For the text-containing cell, return its midpoint in [X, Y] coordinate format. 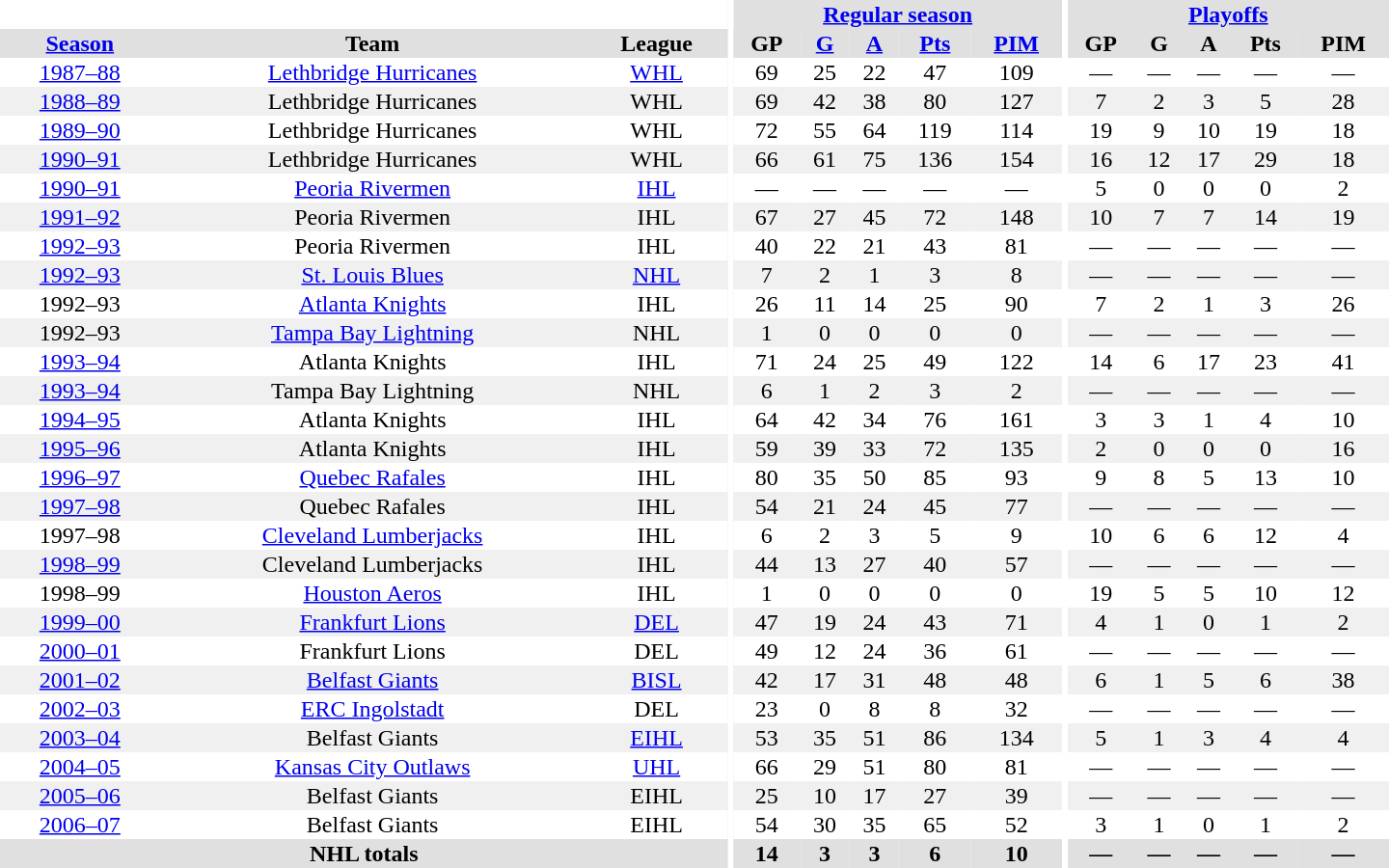
44 [766, 564]
90 [1017, 304]
NHL totals [365, 854]
34 [874, 420]
1994–95 [80, 420]
2003–04 [80, 738]
28 [1343, 101]
32 [1017, 709]
UHL [657, 767]
59 [766, 448]
36 [935, 651]
1996–97 [80, 477]
77 [1017, 506]
1991–92 [80, 217]
2004–05 [80, 767]
Playoffs [1229, 14]
Houston Aeros [372, 593]
30 [824, 825]
1989–90 [80, 130]
2006–07 [80, 825]
League [657, 43]
St. Louis Blues [372, 275]
135 [1017, 448]
55 [824, 130]
2005–06 [80, 796]
1999–00 [80, 622]
75 [874, 159]
2002–03 [80, 709]
134 [1017, 738]
67 [766, 217]
41 [1343, 362]
1995–96 [80, 448]
136 [935, 159]
53 [766, 738]
50 [874, 477]
86 [935, 738]
Season [80, 43]
76 [935, 420]
1987–88 [80, 72]
11 [824, 304]
1988–89 [80, 101]
161 [1017, 420]
31 [874, 680]
ERC Ingolstadt [372, 709]
65 [935, 825]
154 [1017, 159]
33 [874, 448]
122 [1017, 362]
52 [1017, 825]
Team [372, 43]
93 [1017, 477]
85 [935, 477]
Kansas City Outlaws [372, 767]
57 [1017, 564]
109 [1017, 72]
114 [1017, 130]
119 [935, 130]
BISL [657, 680]
2000–01 [80, 651]
Regular season [897, 14]
127 [1017, 101]
2001–02 [80, 680]
148 [1017, 217]
